Capture the cell that displays the provided text and extract its [X, Y] central coordinate. 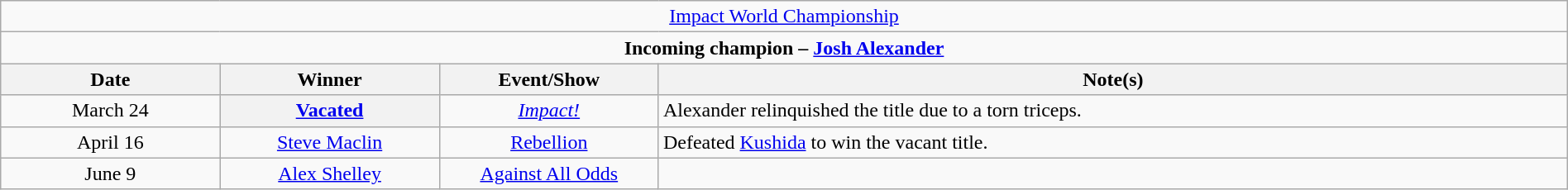
Winner [329, 79]
Defeated Kushida to win the vacant title. [1113, 142]
Alex Shelley [329, 173]
June 9 [111, 173]
Rebellion [549, 142]
March 24 [111, 111]
Alexander relinquished the title due to a torn triceps. [1113, 111]
Event/Show [549, 79]
Against All Odds [549, 173]
Date [111, 79]
Incoming champion – Josh Alexander [784, 48]
Impact World Championship [784, 17]
April 16 [111, 142]
Steve Maclin [329, 142]
Vacated [329, 111]
Impact! [549, 111]
Note(s) [1113, 79]
